Detect which cell encompasses the target text, then output its (X, Y) center coordinate. 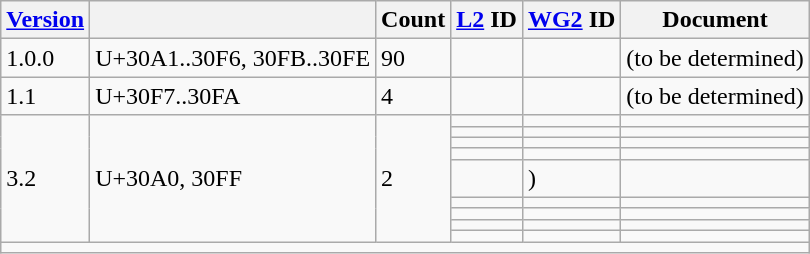
) (571, 178)
Version (46, 20)
2 (414, 178)
90 (414, 58)
3.2 (46, 178)
Count (414, 20)
U+30A1..30F6, 30FB..30FE (233, 58)
U+30F7..30FA (233, 96)
1.1 (46, 96)
Document (715, 20)
4 (414, 96)
WG2 ID (571, 20)
L2 ID (487, 20)
1.0.0 (46, 58)
U+30A0, 30FF (233, 178)
